Detect which cell encompasses the target text, then output its (X, Y) center coordinate. 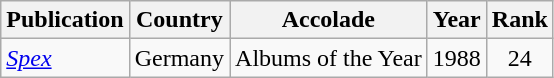
Year (456, 20)
Rank (520, 20)
Publication (65, 20)
Spex (65, 58)
Accolade (329, 20)
1988 (456, 58)
Germany (179, 58)
24 (520, 58)
Country (179, 20)
Albums of the Year (329, 58)
